Pinpoint the cell where the given text exists, returning its [x, y] midpoint coordinate. 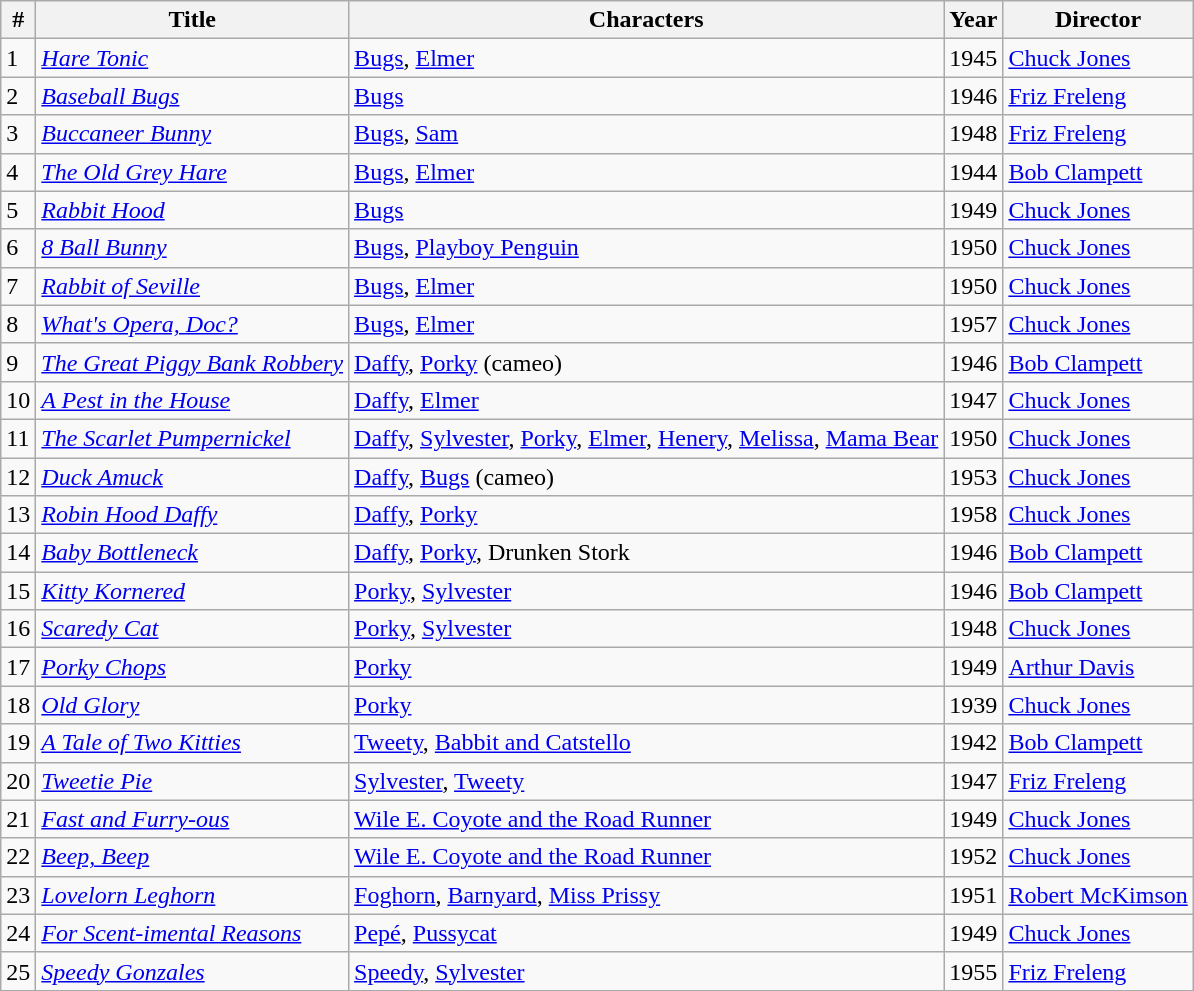
Daffy, Porky, Drunken Stork [646, 553]
17 [18, 667]
Director [1098, 20]
1945 [974, 58]
Hare Tonic [192, 58]
Year [974, 20]
Rabbit Hood [192, 210]
2 [18, 96]
Tweetie Pie [192, 781]
21 [18, 819]
5 [18, 210]
1952 [974, 857]
Buccaneer Bunny [192, 134]
1955 [974, 971]
Fast and Furry-ous [192, 819]
9 [18, 362]
The Scarlet Pumpernickel [192, 438]
Tweety, Babbit and Catstello [646, 743]
1953 [974, 477]
1951 [974, 895]
Daffy, Sylvester, Porky, Elmer, Henery, Melissa, Mama Bear [646, 438]
Robert McKimson [1098, 895]
1957 [974, 324]
For Scent-imental Reasons [192, 933]
23 [18, 895]
Scaredy Cat [192, 629]
A Tale of Two Kitties [192, 743]
1942 [974, 743]
Bugs, Playboy Penguin [646, 248]
7 [18, 286]
15 [18, 591]
13 [18, 515]
10 [18, 400]
Speedy, Sylvester [646, 971]
Kitty Kornered [192, 591]
12 [18, 477]
14 [18, 553]
3 [18, 134]
18 [18, 705]
Title [192, 20]
25 [18, 971]
Old Glory [192, 705]
19 [18, 743]
Characters [646, 20]
22 [18, 857]
11 [18, 438]
1 [18, 58]
4 [18, 172]
Porky Chops [192, 667]
What's Opera, Doc? [192, 324]
Beep, Beep [192, 857]
1958 [974, 515]
8 [18, 324]
Baby Bottleneck [192, 553]
Daffy, Porky [646, 515]
Rabbit of Seville [192, 286]
Daffy, Porky (cameo) [646, 362]
Baseball Bugs [192, 96]
Arthur Davis [1098, 667]
Speedy Gonzales [192, 971]
6 [18, 248]
The Old Grey Hare [192, 172]
Sylvester, Tweety [646, 781]
8 Ball Bunny [192, 248]
Daffy, Bugs (cameo) [646, 477]
16 [18, 629]
Lovelorn Leghorn [192, 895]
Foghorn, Barnyard, Miss Prissy [646, 895]
24 [18, 933]
The Great Piggy Bank Robbery [192, 362]
Pepé, Pussycat [646, 933]
20 [18, 781]
Daffy, Elmer [646, 400]
Robin Hood Daffy [192, 515]
1944 [974, 172]
1939 [974, 705]
A Pest in the House [192, 400]
# [18, 20]
Bugs, Sam [646, 134]
Duck Amuck [192, 477]
